Output the (x, y) coordinate of the center of the cell containing the given text.  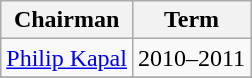
2010–2011 (191, 58)
Chairman (67, 20)
Term (191, 20)
Philip Kapal (67, 58)
